Return the [x, y] coordinate for the center point of the cell that contains the specified text.  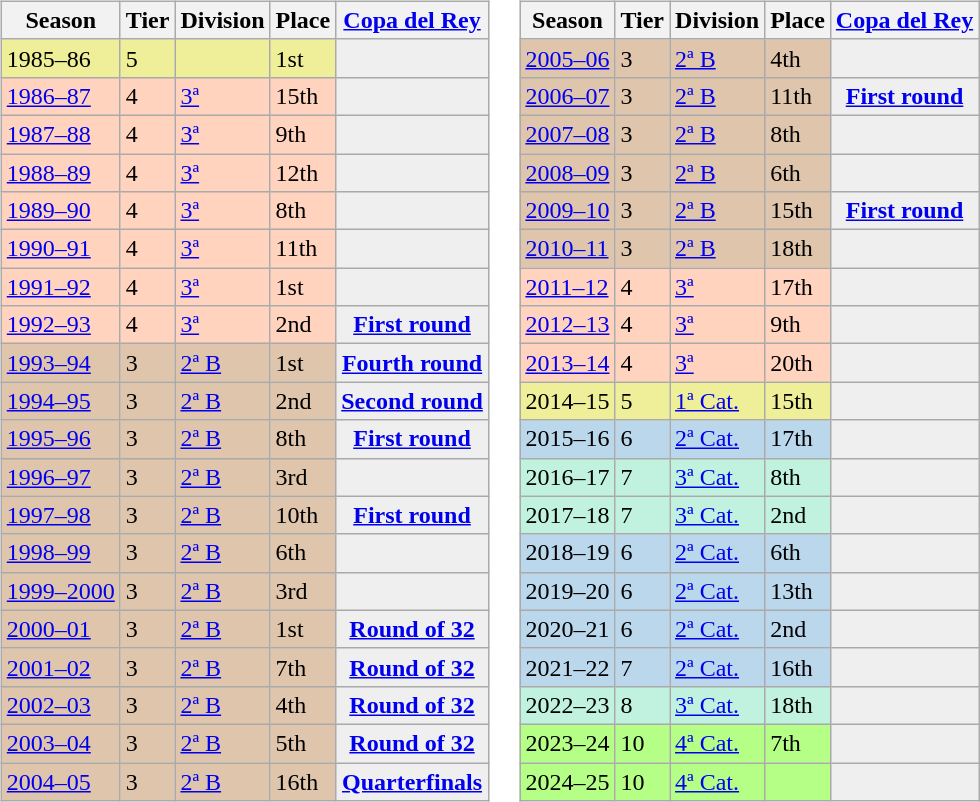
2020–21 [568, 629]
2010–11 [568, 249]
2005–06 [568, 58]
8 [642, 705]
2002–03 [60, 705]
Fourth round [412, 363]
2006–07 [568, 96]
2000–01 [60, 629]
2012–13 [568, 325]
1986–87 [60, 96]
5th [303, 743]
2008–09 [568, 173]
2024–25 [568, 781]
1995–96 [60, 439]
1999–2000 [60, 591]
1994–95 [60, 401]
12th [303, 173]
2021–22 [568, 667]
1993–94 [60, 363]
2011–12 [568, 287]
1992–93 [60, 325]
1997–98 [60, 515]
1996–97 [60, 477]
2018–19 [568, 553]
Second round [412, 401]
1ª Cat. [718, 401]
2001–02 [60, 667]
1998–99 [60, 553]
13th [798, 591]
1985–86 [60, 58]
2017–18 [568, 515]
1989–90 [60, 211]
2003–04 [60, 743]
2014–15 [568, 401]
2019–20 [568, 591]
2013–14 [568, 363]
10th [303, 515]
2015–16 [568, 439]
2009–10 [568, 211]
20th [798, 363]
1990–91 [60, 249]
1991–92 [60, 287]
2022–23 [568, 705]
2004–05 [60, 781]
1988–89 [60, 173]
1987–88 [60, 134]
2023–24 [568, 743]
2016–17 [568, 477]
Quarterfinals [412, 781]
2007–08 [568, 134]
